Find where the given text appears and provide that cell's center as (x, y) coordinate. 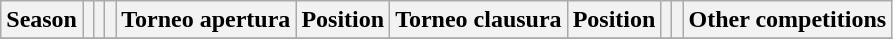
Torneo clausura (479, 20)
Other competitions (788, 20)
Torneo apertura (206, 20)
Season (42, 20)
